Determine the (x, y) coordinate at the center of the cell enclosing the given text.  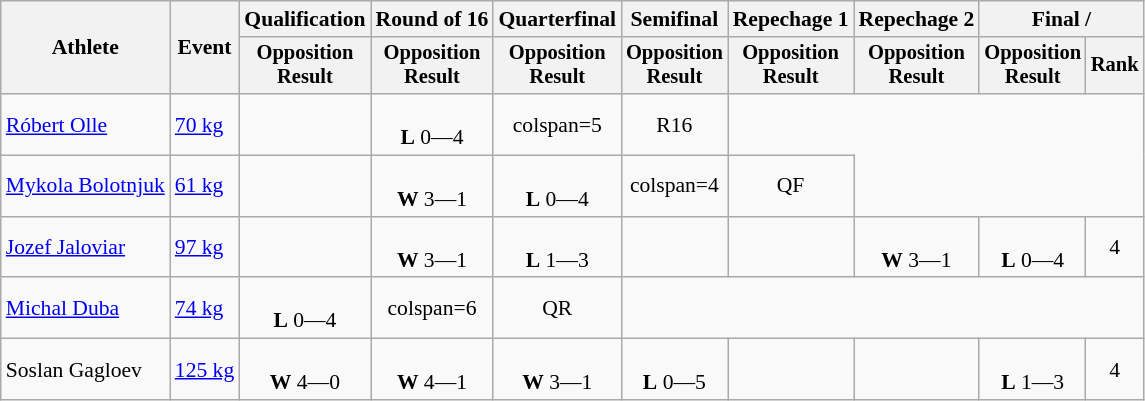
Athlete (86, 48)
L 0—5 (674, 370)
Repechage 2 (917, 19)
R16 (674, 124)
Mykola Bolotnjuk (86, 186)
Semifinal (674, 19)
97 kg (204, 248)
W 4—1 (432, 370)
Round of 16 (432, 19)
QF (791, 186)
Róbert Olle (86, 124)
W 4—0 (304, 370)
colspan=6 (432, 308)
70 kg (204, 124)
Michal Duba (86, 308)
colspan=5 (557, 124)
colspan=4 (674, 186)
61 kg (204, 186)
Quarterfinal (557, 19)
Qualification (304, 19)
Rank (1115, 66)
QR (557, 308)
Soslan Gagloev (86, 370)
Repechage 1 (791, 19)
Jozef Jaloviar (86, 248)
125 kg (204, 370)
Event (204, 48)
74 kg (204, 308)
Final / (1061, 19)
